For the text-containing cell, return its midpoint in (X, Y) coordinate format. 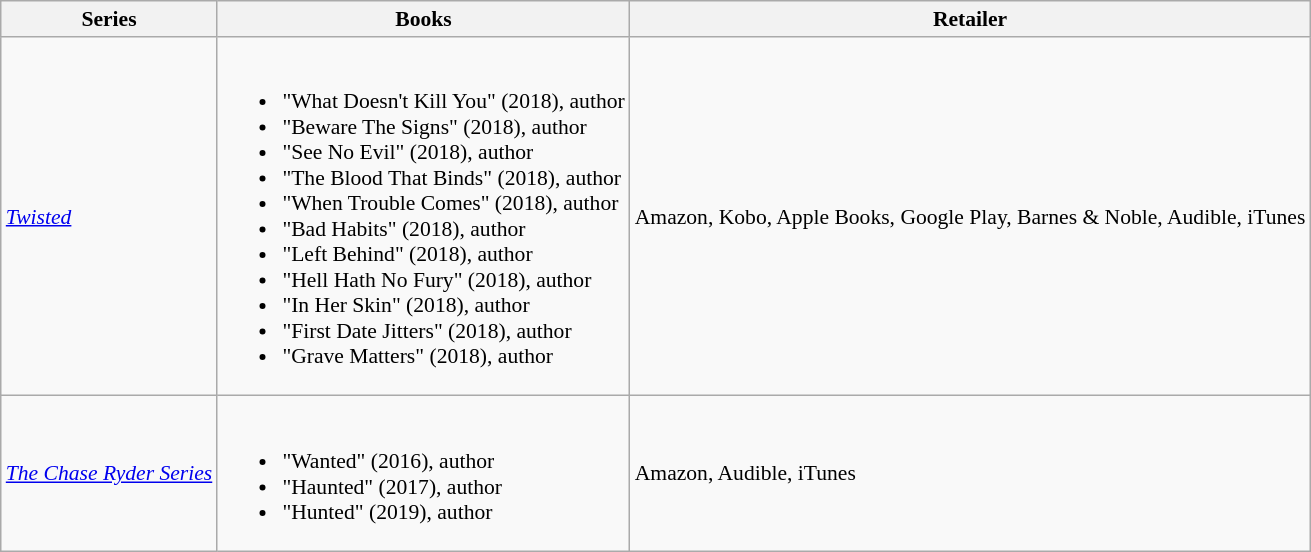
The Chase Ryder Series (110, 474)
Amazon, Kobo, Apple Books, Google Play, Barnes & Noble, Audible, iTunes (970, 216)
Series (110, 19)
"Wanted" (2016), author"Haunted" (2017), author"Hunted" (2019), author (423, 474)
Books (423, 19)
Twisted (110, 216)
Amazon, Audible, iTunes (970, 474)
Retailer (970, 19)
